Capture the cell that displays the provided text and extract its [X, Y] central coordinate. 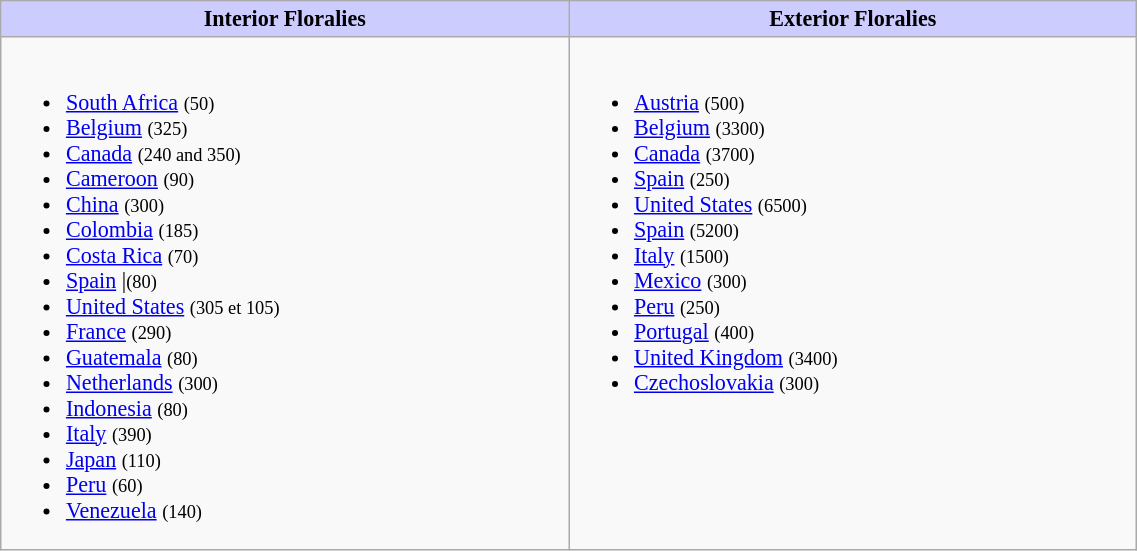
Exterior Floralies [853, 18]
Interior Floralies [285, 18]
